Search for the cell housing the specified text and yield its (x, y) center coordinate. 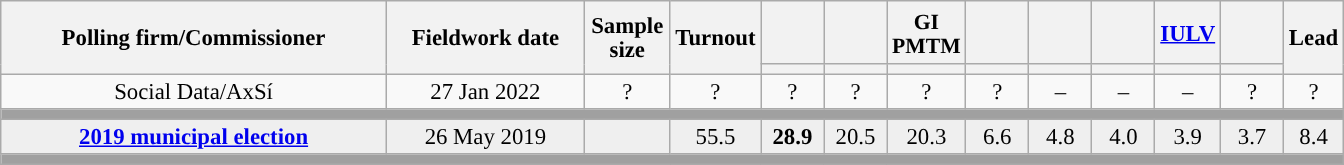
Sample size (627, 38)
20.5 (856, 138)
20.3 (926, 138)
Turnout (716, 38)
3.7 (1252, 138)
28.9 (792, 138)
Lead (1314, 38)
IULV (1188, 32)
4.8 (1060, 138)
8.4 (1314, 138)
Fieldwork date (485, 38)
6.6 (998, 138)
Social Data/AxSí (194, 92)
Polling firm/Commissioner (194, 38)
4.0 (1124, 138)
27 Jan 2022 (485, 92)
55.5 (716, 138)
26 May 2019 (485, 138)
GIPMTM (926, 32)
3.9 (1188, 138)
2019 municipal election (194, 138)
